Search for the cell housing the specified text and yield its [x, y] center coordinate. 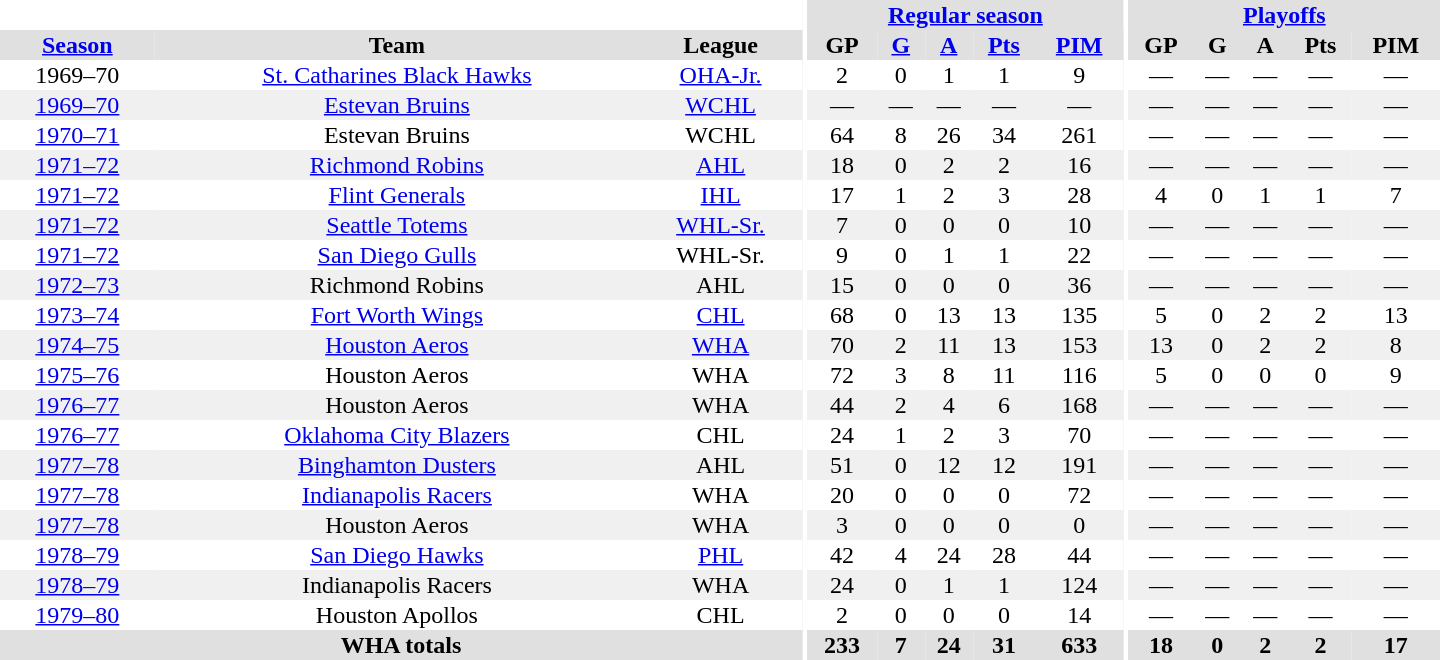
Playoffs [1284, 15]
20 [842, 495]
36 [1079, 285]
633 [1079, 645]
168 [1079, 405]
Fort Worth Wings [397, 315]
1973–74 [78, 315]
Team [397, 45]
31 [1004, 645]
1974–75 [78, 345]
Seattle Totems [397, 225]
68 [842, 315]
135 [1079, 315]
233 [842, 645]
22 [1079, 255]
124 [1079, 585]
Houston Apollos [397, 615]
64 [842, 135]
San Diego Gulls [397, 255]
WHA totals [401, 645]
Season [78, 45]
153 [1079, 345]
St. Catharines Black Hawks [397, 75]
1970–71 [78, 135]
Binghamton Dusters [397, 465]
191 [1079, 465]
6 [1004, 405]
San Diego Hawks [397, 555]
1975–76 [78, 375]
OHA-Jr. [720, 75]
261 [1079, 135]
16 [1079, 165]
26 [949, 135]
14 [1079, 615]
42 [842, 555]
1972–73 [78, 285]
116 [1079, 375]
League [720, 45]
IHL [720, 195]
Flint Generals [397, 195]
1979–80 [78, 615]
15 [842, 285]
PHL [720, 555]
Regular season [965, 15]
34 [1004, 135]
51 [842, 465]
10 [1079, 225]
Oklahoma City Blazers [397, 435]
